Detect which cell encompasses the target text, then output its (x, y) center coordinate. 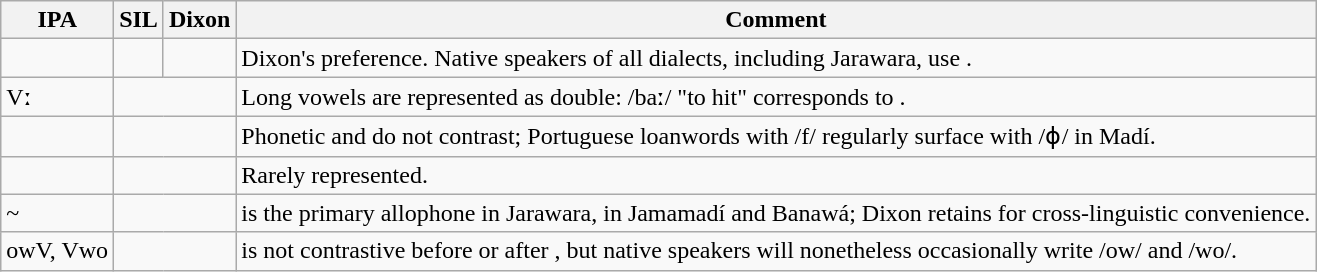
Dixon (199, 20)
SIL (139, 20)
Vː (58, 97)
owV, Vwo (58, 251)
IPA (58, 20)
Long vowels are represented as double: /baː/ "to hit" corresponds to . (776, 97)
is not contrastive before or after , but native speakers will nonetheless occasionally write /ow/ and /wo/. (776, 251)
Comment (776, 20)
Rarely represented. (776, 175)
is the primary allophone in Jarawara, in Jamamadí and Banawá; Dixon retains for cross-linguistic convenience. (776, 213)
Dixon's preference. Native speakers of all dialects, including Jarawara, use . (776, 58)
~ (58, 213)
Phonetic and do not contrast; Portuguese loanwords with /f/ regularly surface with /ɸ/ in Madí. (776, 136)
